Search for the cell housing the specified text and yield its [x, y] center coordinate. 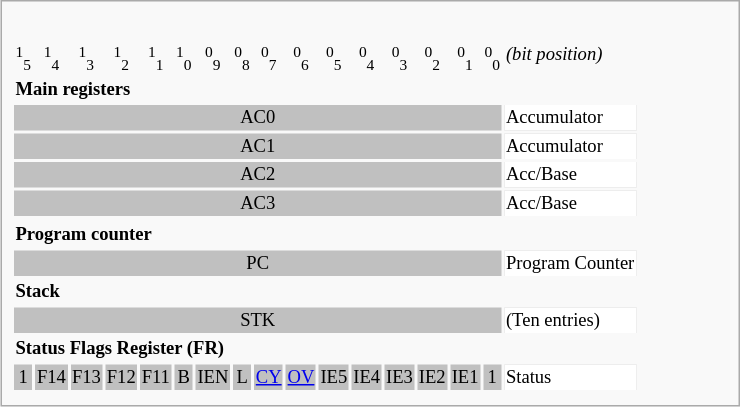
F14 [51, 378]
STK [258, 321]
Stack [325, 293]
14 [51, 58]
IE3 [400, 378]
IEN [213, 378]
09 [213, 58]
10 [183, 58]
Status [570, 378]
05 [334, 58]
AC3 [258, 204]
(Ten entries) [570, 321]
AC1 [258, 147]
IE1 [465, 378]
F13 [86, 378]
00 [492, 58]
03 [400, 58]
02 [432, 58]
01 [465, 58]
OV [301, 378]
IE2 [432, 378]
15 [23, 58]
08 [242, 58]
F12 [121, 378]
Main registers [325, 90]
(bit position) [570, 58]
IE4 [367, 378]
F11 [156, 378]
12 [121, 58]
13 [86, 58]
Program Counter [570, 264]
07 [268, 58]
11 [156, 58]
AC2 [258, 176]
04 [367, 58]
06 [301, 58]
L [242, 378]
Program counter [325, 236]
PC [258, 264]
Status Flags Register (FR) [325, 350]
AC0 [258, 119]
B [183, 378]
IE5 [334, 378]
CY [268, 378]
